Pinpoint the cell where the given text exists, returning its [x, y] midpoint coordinate. 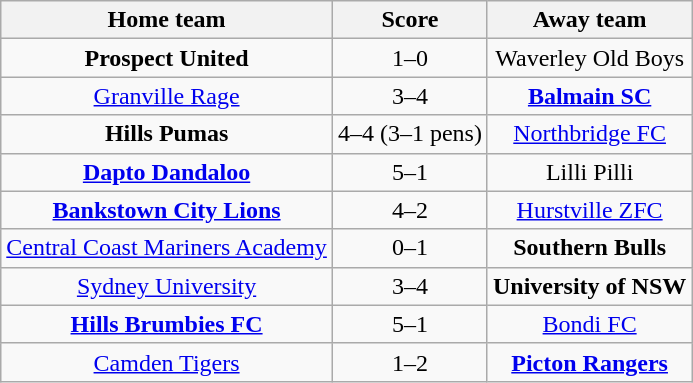
0–1 [410, 248]
University of NSW [589, 286]
Away team [589, 20]
Bondi FC [589, 324]
Home team [167, 20]
Hurstville ZFC [589, 210]
Bankstown City Lions [167, 210]
4–4 (3–1 pens) [410, 134]
Northbridge FC [589, 134]
Southern Bulls [589, 248]
Waverley Old Boys [589, 58]
Hills Brumbies FC [167, 324]
1–0 [410, 58]
Central Coast Mariners Academy [167, 248]
Hills Pumas [167, 134]
Picton Rangers [589, 362]
Score [410, 20]
Lilli Pilli [589, 172]
Prospect United [167, 58]
Granville Rage [167, 96]
4–2 [410, 210]
1–2 [410, 362]
Camden Tigers [167, 362]
Dapto Dandaloo [167, 172]
Sydney University [167, 286]
Balmain SC [589, 96]
